Detect which cell encompasses the target text, then output its (X, Y) center coordinate. 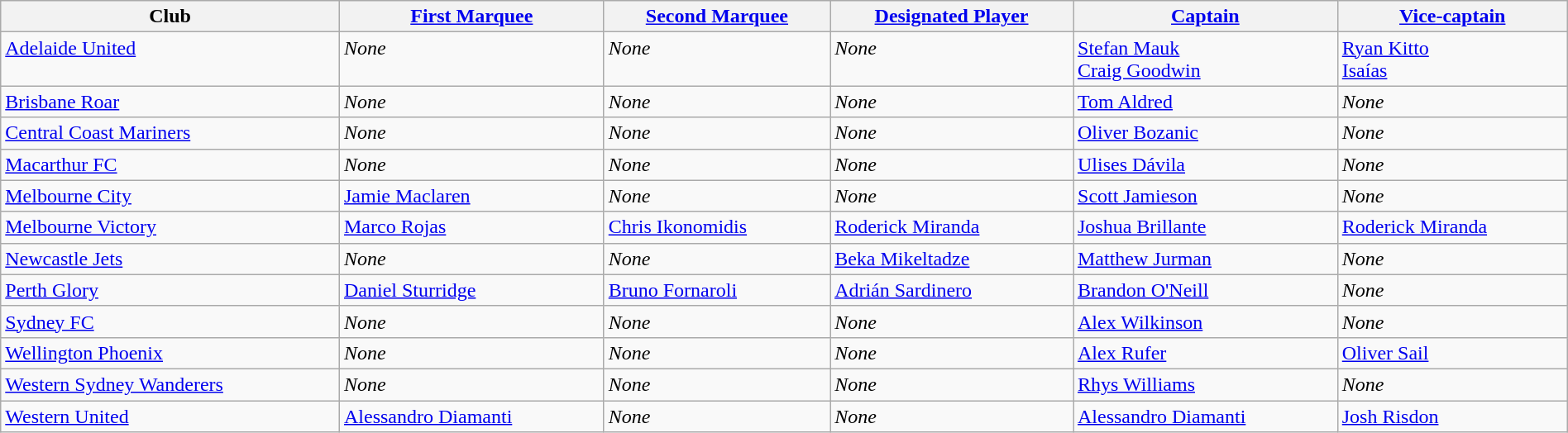
Marco Rojas (471, 227)
Brandon O'Neill (1206, 290)
Oliver Bozanic (1206, 133)
Second Marquee (716, 17)
Adrián Sardinero (952, 290)
Newcastle Jets (170, 259)
Alex Wilkinson (1206, 321)
Brisbane Roar (170, 102)
Ulises Dávila (1206, 164)
Oliver Sail (1452, 353)
Wellington Phoenix (170, 353)
Ryan Kitto Isaías (1452, 59)
Jamie Maclaren (471, 196)
Joshua Brillante (1206, 227)
Alex Rufer (1206, 353)
Bruno Fornaroli (716, 290)
Adelaide United (170, 59)
Tom Aldred (1206, 102)
Daniel Sturridge (471, 290)
Captain (1206, 17)
Perth Glory (170, 290)
Stefan Mauk Craig Goodwin (1206, 59)
Club (170, 17)
First Marquee (471, 17)
Matthew Jurman (1206, 259)
Central Coast Mariners (170, 133)
Designated Player (952, 17)
Beka Mikeltadze (952, 259)
Chris Ikonomidis (716, 227)
Sydney FC (170, 321)
Western United (170, 416)
Western Sydney Wanderers (170, 384)
Rhys Williams (1206, 384)
Josh Risdon (1452, 416)
Macarthur FC (170, 164)
Melbourne City (170, 196)
Melbourne Victory (170, 227)
Scott Jamieson (1206, 196)
Vice-captain (1452, 17)
